For the text-containing cell, return its midpoint in [X, Y] coordinate format. 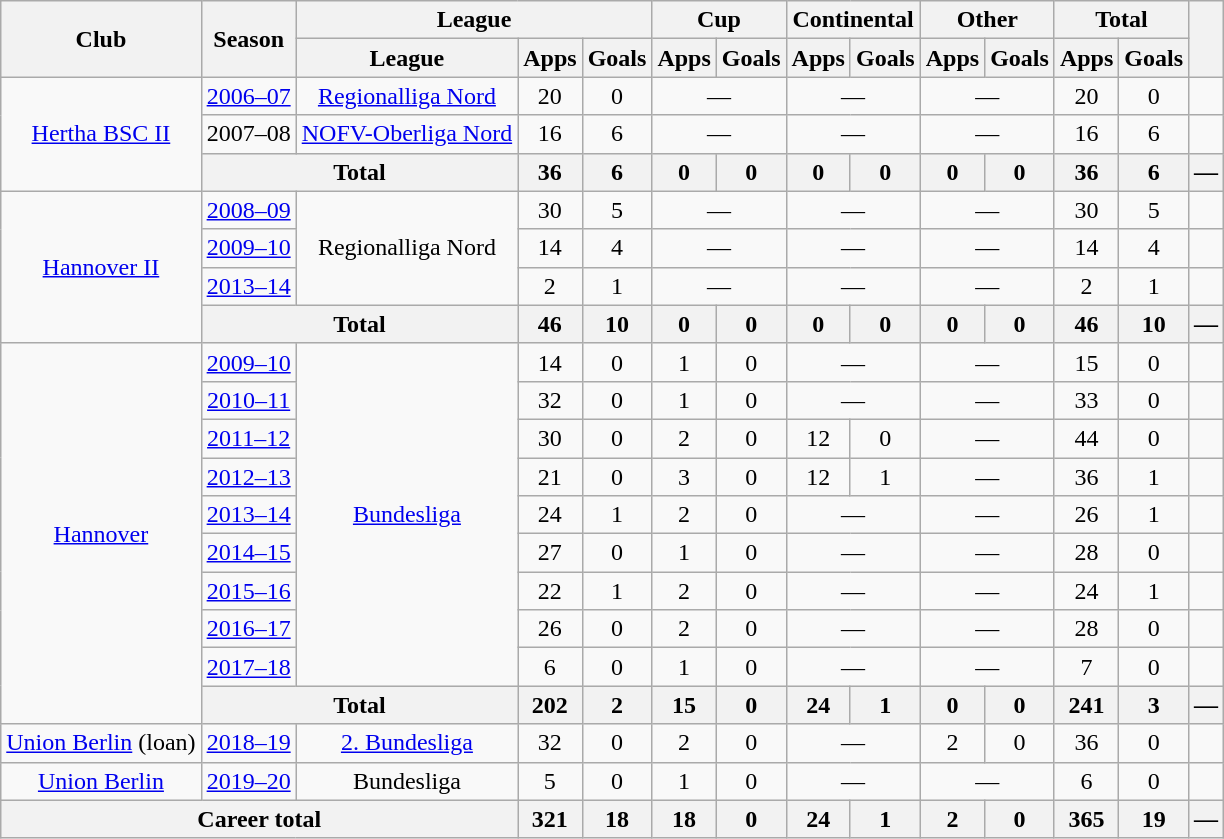
2012–13 [248, 477]
33 [1086, 400]
2. Bundesliga [406, 743]
Hannover [101, 534]
19 [1154, 819]
Season [248, 39]
NOFV-Oberliga Nord [406, 134]
2007–08 [248, 134]
2010–11 [248, 400]
27 [550, 553]
202 [550, 705]
Union Berlin (loan) [101, 743]
2016–17 [248, 629]
2014–15 [248, 553]
2006–07 [248, 96]
365 [1086, 819]
241 [1086, 705]
2011–12 [248, 438]
21 [550, 477]
Continental [853, 20]
2017–18 [248, 667]
Other [987, 20]
Union Berlin [101, 781]
Club [101, 39]
2018–19 [248, 743]
22 [550, 591]
Career total [260, 819]
2015–16 [248, 591]
2019–20 [248, 781]
Hannover II [101, 267]
Hertha BSC II [101, 134]
Cup [719, 20]
321 [550, 819]
2008–09 [248, 210]
7 [1086, 667]
44 [1086, 438]
